Search for the cell housing the specified text and yield its [x, y] center coordinate. 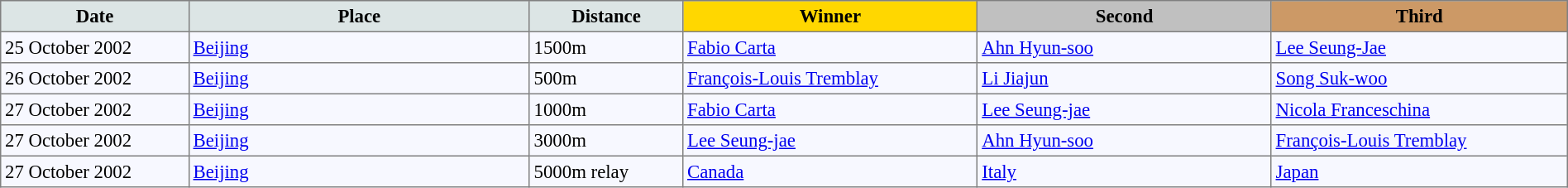
1500m [605, 47]
Lee Seung-Jae [1419, 47]
1000m [605, 109]
Song Suk-woo [1419, 79]
Date [95, 17]
Japan [1419, 171]
Li Jiajun [1125, 79]
Place [359, 17]
25 October 2002 [95, 47]
Winner [830, 17]
Canada [830, 171]
Third [1419, 17]
Distance [605, 17]
Second [1125, 17]
Italy [1125, 171]
3000m [605, 141]
Nicola Franceschina [1419, 109]
5000m relay [605, 171]
500m [605, 79]
26 October 2002 [95, 79]
